Return the [x, y] coordinate for the center point of the cell that contains the specified text.  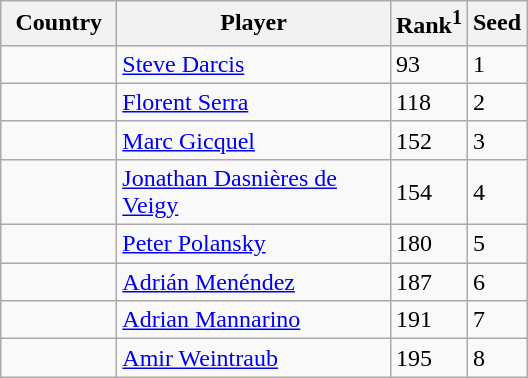
Peter Polansky [254, 244]
4 [496, 192]
8 [496, 358]
191 [428, 320]
195 [428, 358]
118 [428, 102]
6 [496, 282]
180 [428, 244]
Marc Gicquel [254, 140]
2 [496, 102]
Player [254, 24]
Adrián Menéndez [254, 282]
Jonathan Dasnières de Veigy [254, 192]
1 [496, 64]
5 [496, 244]
Country [59, 24]
154 [428, 192]
Seed [496, 24]
Amir Weintraub [254, 358]
3 [496, 140]
Florent Serra [254, 102]
Steve Darcis [254, 64]
7 [496, 320]
Rank1 [428, 24]
Adrian Mannarino [254, 320]
93 [428, 64]
152 [428, 140]
187 [428, 282]
